Scan for the cell matching the given text and deliver its [X, Y] coordinate at center. 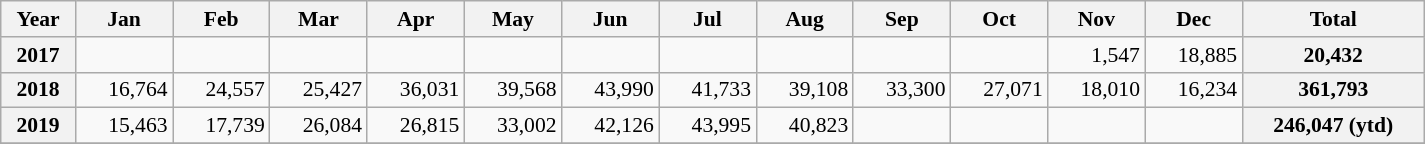
Oct [1000, 19]
17,739 [222, 126]
Year [38, 19]
41,733 [708, 90]
May [512, 19]
Feb [222, 19]
16,764 [124, 90]
26,084 [318, 126]
2017 [38, 55]
39,568 [512, 90]
Jan [124, 19]
1,547 [1096, 55]
246,047 (ytd) [1333, 126]
33,300 [902, 90]
Nov [1096, 19]
Mar [318, 19]
40,823 [804, 126]
Apr [416, 19]
24,557 [222, 90]
42,126 [610, 126]
36,031 [416, 90]
Sep [902, 19]
33,002 [512, 126]
Total [1333, 19]
16,234 [1194, 90]
26,815 [416, 126]
Jun [610, 19]
15,463 [124, 126]
43,990 [610, 90]
2018 [38, 90]
43,995 [708, 126]
18,010 [1096, 90]
361,793 [1333, 90]
39,108 [804, 90]
18,885 [1194, 55]
20,432 [1333, 55]
Aug [804, 19]
27,071 [1000, 90]
2019 [38, 126]
25,427 [318, 90]
Jul [708, 19]
Dec [1194, 19]
